Provide the (X, Y) coordinate of the cell's center where the given text is located.  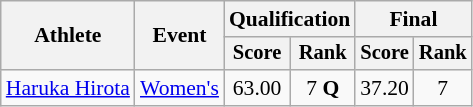
7 Q (322, 88)
37.20 (384, 88)
7 (443, 88)
Final (413, 19)
Haruka Hirota (68, 88)
63.00 (257, 88)
Event (180, 36)
Women's (180, 88)
Qualification (290, 19)
Athlete (68, 36)
